Return the [x, y] coordinate for the center point of the cell that contains the specified text.  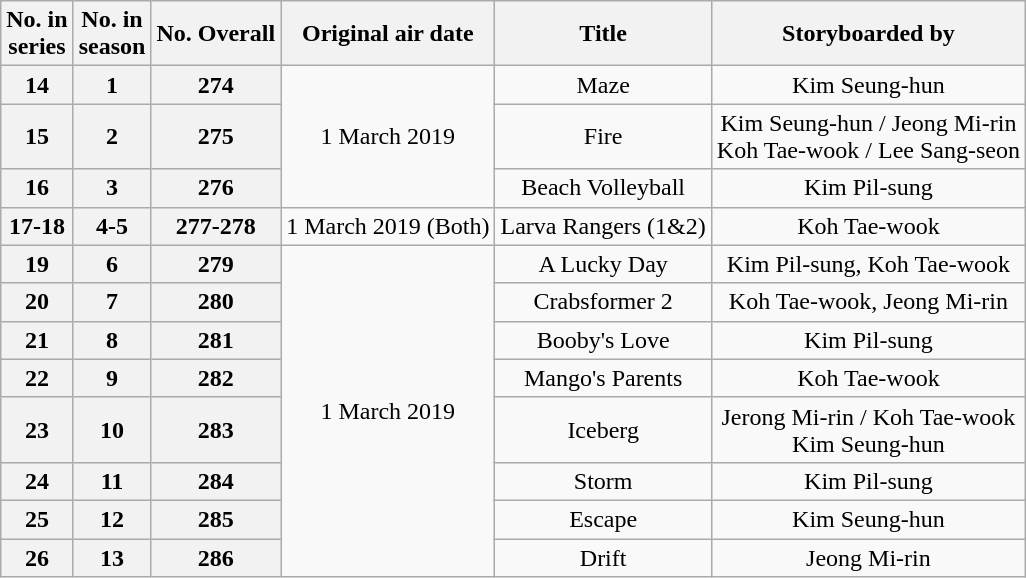
7 [112, 302]
286 [216, 557]
279 [216, 264]
19 [37, 264]
4-5 [112, 226]
2 [112, 136]
8 [112, 340]
283 [216, 430]
24 [37, 481]
22 [37, 378]
No. inseason [112, 34]
Koh Tae-wook, Jeong Mi-rin [868, 302]
Escape [603, 519]
No. inseries [37, 34]
20 [37, 302]
21 [37, 340]
11 [112, 481]
Crabsformer 2 [603, 302]
13 [112, 557]
Storyboarded by [868, 34]
10 [112, 430]
12 [112, 519]
6 [112, 264]
275 [216, 136]
No. Overall [216, 34]
Larva Rangers (1&2) [603, 226]
277-278 [216, 226]
15 [37, 136]
14 [37, 85]
Beach Volleyball [603, 188]
3 [112, 188]
Kim Seung-hun / Jeong Mi-rinKoh Tae-wook / Lee Sang-seon [868, 136]
Maze [603, 85]
Title [603, 34]
Original air date [388, 34]
Drift [603, 557]
Fire [603, 136]
281 [216, 340]
Kim Pil-sung, Koh Tae-wook [868, 264]
17-18 [37, 226]
285 [216, 519]
16 [37, 188]
Jeong Mi-rin [868, 557]
280 [216, 302]
25 [37, 519]
Jerong Mi-rin / Koh Tae-wookKim Seung-hun [868, 430]
284 [216, 481]
1 [112, 85]
276 [216, 188]
Booby's Love [603, 340]
282 [216, 378]
Iceberg [603, 430]
23 [37, 430]
Storm [603, 481]
26 [37, 557]
Mango's Parents [603, 378]
9 [112, 378]
274 [216, 85]
1 March 2019 (Both) [388, 226]
A Lucky Day [603, 264]
